Determine the (X, Y) coordinate at the center of the cell enclosing the given text.  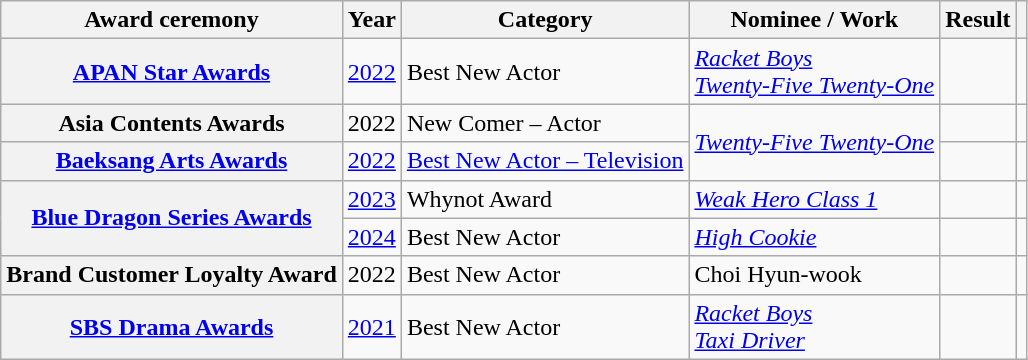
Baeksang Arts Awards (172, 161)
Year (372, 20)
Award ceremony (172, 20)
Brand Customer Loyalty Award (172, 275)
2024 (372, 237)
Racket Boys Taxi Driver (814, 326)
Twenty-Five Twenty-One (814, 142)
Whynot Award (545, 199)
SBS Drama Awards (172, 326)
New Comer – Actor (545, 123)
Blue Dragon Series Awards (172, 218)
High Cookie (814, 237)
2023 (372, 199)
2021 (372, 326)
APAN Star Awards (172, 72)
Result (978, 20)
Asia Contents Awards (172, 123)
Choi Hyun-wook (814, 275)
Racket Boys Twenty-Five Twenty-One (814, 72)
Category (545, 20)
Best New Actor – Television (545, 161)
Nominee / Work (814, 20)
Weak Hero Class 1 (814, 199)
